Locate the cell with the specified text and output its [x, y] center coordinate. 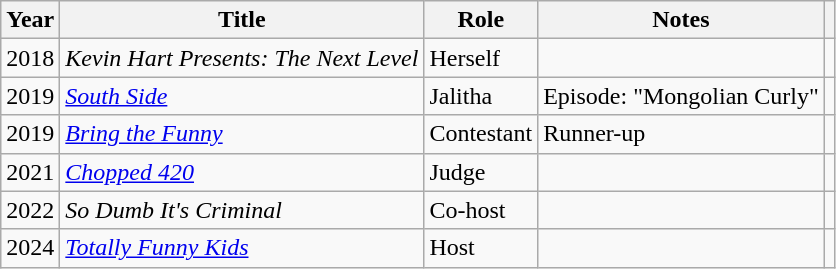
Chopped 420 [242, 172]
2021 [30, 172]
Bring the Funny [242, 134]
Kevin Hart Presents: The Next Level [242, 58]
Host [481, 248]
Notes [682, 20]
2018 [30, 58]
2022 [30, 210]
South Side [242, 96]
So Dumb It's Criminal [242, 210]
Role [481, 20]
Jalitha [481, 96]
2024 [30, 248]
Contestant [481, 134]
Herself [481, 58]
Year [30, 20]
Co-host [481, 210]
Runner-up [682, 134]
Episode: "Mongolian Curly" [682, 96]
Title [242, 20]
Totally Funny Kids [242, 248]
Judge [481, 172]
